Provide the (x, y) coordinate of the cell's center where the given text is located.  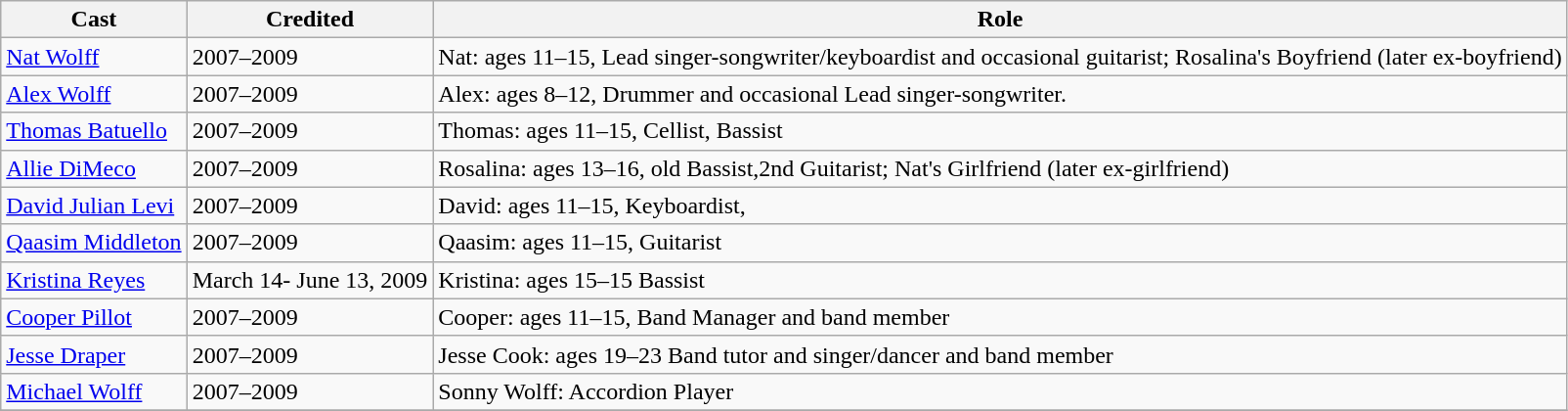
Michael Wolff (94, 391)
Cooper: ages 11–15, Band Manager and band member (1000, 317)
Thomas Batuello (94, 131)
Cast (94, 20)
Qaasim Middleton (94, 243)
Alex: ages 8–12, Drummer and occasional Lead singer-songwriter. (1000, 94)
Sonny Wolff: Accordion Player (1000, 391)
David Julian Levi (94, 205)
Nat: ages 11–15, Lead singer-songwriter/keyboardist and occasional guitarist; Rosalina's Boyfriend (later ex-boyfriend) (1000, 57)
Cooper Pillot (94, 317)
Jesse Draper (94, 354)
Jesse Cook: ages 19–23 Band tutor and singer/dancer and band member (1000, 354)
Kristina: ages 15–15 Bassist (1000, 280)
Rosalina: ages 13–16, old Bassist,2nd Guitarist; Nat's Girlfriend (later ex-girlfriend) (1000, 168)
Credited (310, 20)
Role (1000, 20)
Allie DiMeco (94, 168)
Kristina Reyes (94, 280)
Nat Wolff (94, 57)
Qaasim: ages 11–15, Guitarist (1000, 243)
Alex Wolff (94, 94)
David: ages 11–15, Keyboardist, (1000, 205)
Thomas: ages 11–15, Cellist, Bassist (1000, 131)
March 14- June 13, 2009 (310, 280)
